Scan for the cell matching the given text and deliver its [x, y] coordinate at center. 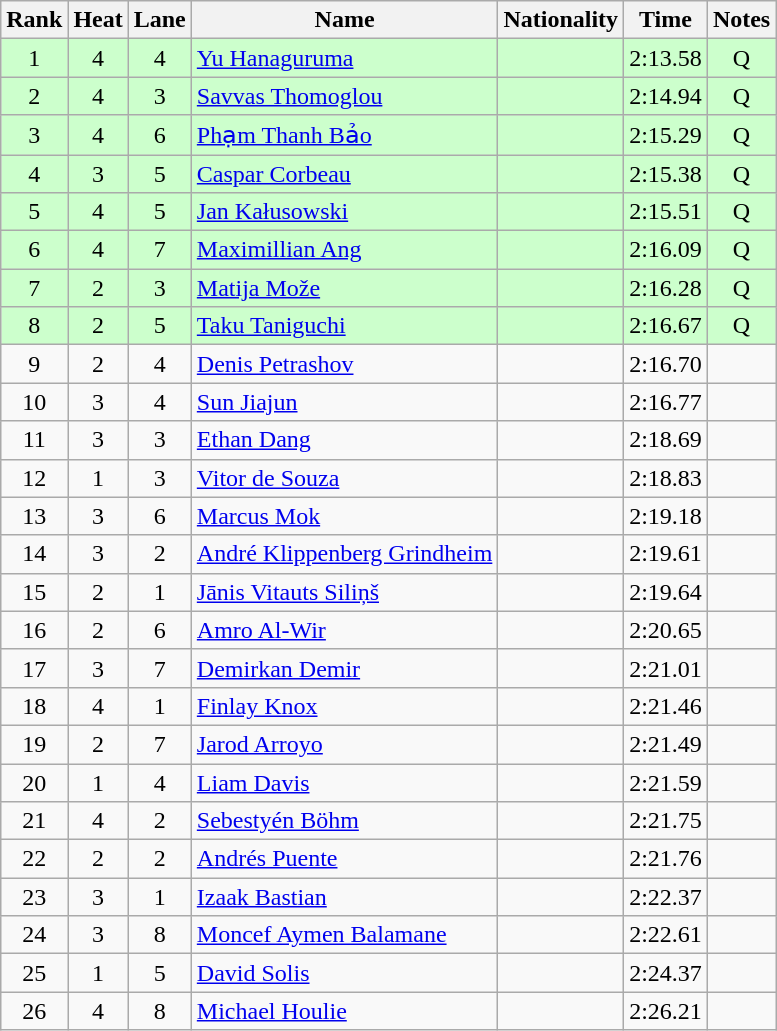
2:21.49 [666, 744]
Ethan Dang [344, 440]
2:19.64 [666, 592]
Vitor de Souza [344, 478]
Time [666, 20]
Andrés Puente [344, 859]
10 [34, 402]
14 [34, 554]
David Solis [344, 973]
2:18.83 [666, 478]
2:26.21 [666, 1011]
Name [344, 20]
Notes [741, 20]
15 [34, 592]
11 [34, 440]
23 [34, 897]
Caspar Corbeau [344, 173]
Jan Kałusowski [344, 212]
Savvas Thomoglou [344, 96]
Taku Taniguchi [344, 326]
2:22.37 [666, 897]
20 [34, 783]
Maximillian Ang [344, 250]
Heat [98, 20]
Izaak Bastian [344, 897]
André Klippenberg Grindheim [344, 554]
21 [34, 821]
9 [34, 364]
2:16.09 [666, 250]
2:18.69 [666, 440]
Liam Davis [344, 783]
Marcus Mok [344, 516]
Matija Može [344, 288]
2:21.76 [666, 859]
2:16.67 [666, 326]
Lane [160, 20]
2:21.46 [666, 706]
24 [34, 935]
12 [34, 478]
Moncef Aymen Balamane [344, 935]
17 [34, 668]
Nationality [561, 20]
26 [34, 1011]
Sun Jiajun [344, 402]
2:19.61 [666, 554]
2:16.28 [666, 288]
13 [34, 516]
2:16.77 [666, 402]
2:16.70 [666, 364]
Demirkan Demir [344, 668]
Michael Houlie [344, 1011]
22 [34, 859]
Finlay Knox [344, 706]
2:19.18 [666, 516]
Jānis Vitauts Siliņš [344, 592]
Phạm Thanh Bảo [344, 135]
2:24.37 [666, 973]
Sebestyén Böhm [344, 821]
2:21.75 [666, 821]
19 [34, 744]
2:15.51 [666, 212]
2:13.58 [666, 58]
Yu Hanaguruma [344, 58]
25 [34, 973]
16 [34, 630]
2:14.94 [666, 96]
2:21.59 [666, 783]
2:15.38 [666, 173]
2:21.01 [666, 668]
2:22.61 [666, 935]
18 [34, 706]
2:15.29 [666, 135]
Denis Petrashov [344, 364]
Rank [34, 20]
Amro Al-Wir [344, 630]
Jarod Arroyo [344, 744]
2:20.65 [666, 630]
